Return (X, Y) of the center of cell containing provided text 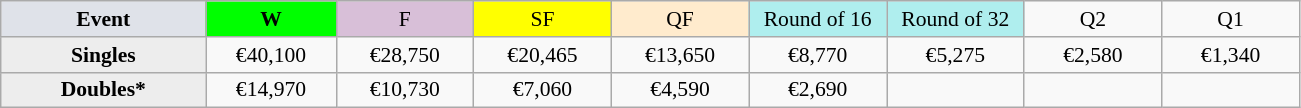
Round of 32 (955, 19)
€5,275 (955, 55)
Round of 16 (818, 19)
€4,590 (680, 90)
€14,970 (271, 90)
€2,580 (1093, 55)
Doubles* (104, 90)
€40,100 (271, 55)
Event (104, 19)
€1,340 (1231, 55)
W (271, 19)
€7,060 (543, 90)
€20,465 (543, 55)
F (405, 19)
€13,650 (680, 55)
Singles (104, 55)
€28,750 (405, 55)
Q2 (1093, 19)
€2,690 (818, 90)
Q1 (1231, 19)
€8,770 (818, 55)
SF (543, 19)
€10,730 (405, 90)
QF (680, 19)
